Capture the cell that displays the provided text and extract its [x, y] central coordinate. 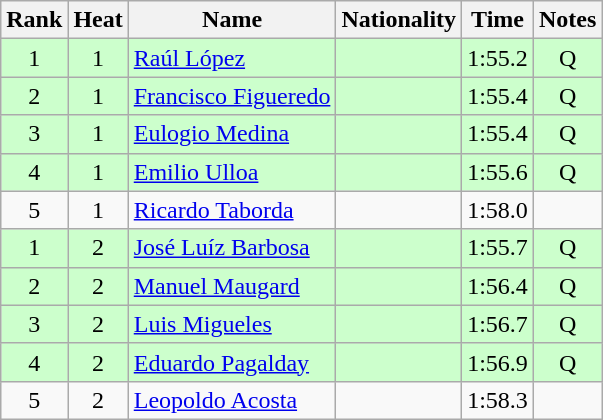
Name [232, 20]
1:55.6 [498, 172]
1:56.7 [498, 324]
Raúl López [232, 58]
José Luíz Barbosa [232, 248]
Rank [34, 20]
Ricardo Taborda [232, 210]
Manuel Maugard [232, 286]
Francisco Figueredo [232, 96]
1:55.7 [498, 248]
1:56.4 [498, 286]
Eulogio Medina [232, 134]
Leopoldo Acosta [232, 400]
Time [498, 20]
Luis Migueles [232, 324]
Emilio Ulloa [232, 172]
Eduardo Pagalday [232, 362]
1:55.2 [498, 58]
1:56.9 [498, 362]
1:58.3 [498, 400]
1:58.0 [498, 210]
Nationality [399, 20]
Heat [98, 20]
Notes [567, 20]
